Determine the (X, Y) coordinate at the center of the cell enclosing the given text.  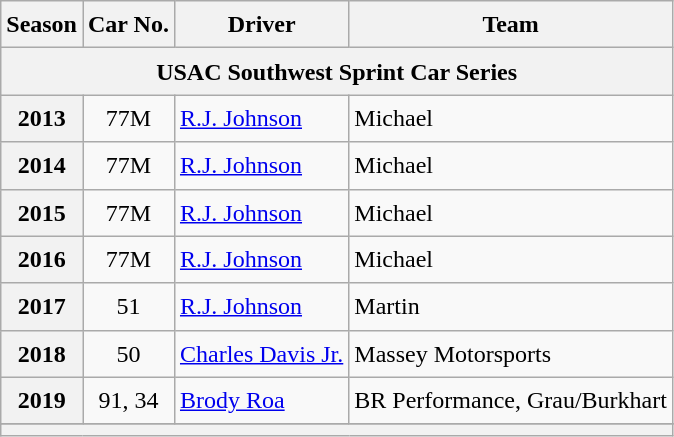
USAC Southwest Sprint Car Series (337, 72)
2017 (42, 306)
2019 (42, 400)
Team (511, 24)
2015 (42, 212)
Season (42, 24)
Brody Roa (261, 400)
91, 34 (128, 400)
2013 (42, 118)
2018 (42, 354)
51 (128, 306)
2016 (42, 260)
Driver (261, 24)
50 (128, 354)
Massey Motorsports (511, 354)
Car No. (128, 24)
2014 (42, 166)
BR Performance, Grau/Burkhart (511, 400)
Charles Davis Jr. (261, 354)
Martin (511, 306)
